For the text-containing cell, return its midpoint in (X, Y) coordinate format. 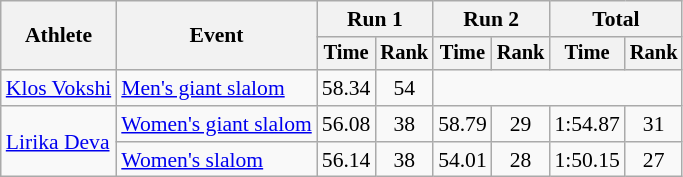
58.79 (462, 124)
29 (521, 124)
31 (654, 124)
Event (216, 36)
Athlete (59, 36)
Women's giant slalom (216, 124)
Run 2 (491, 19)
Run 1 (375, 19)
54 (404, 88)
Men's giant slalom (216, 88)
56.08 (346, 124)
38 (404, 124)
Total (616, 19)
1:54.87 (586, 124)
Klos Vokshi (59, 88)
Lirika Deva (59, 142)
58.34 (346, 88)
